Search for the cell housing the specified text and yield its [X, Y] center coordinate. 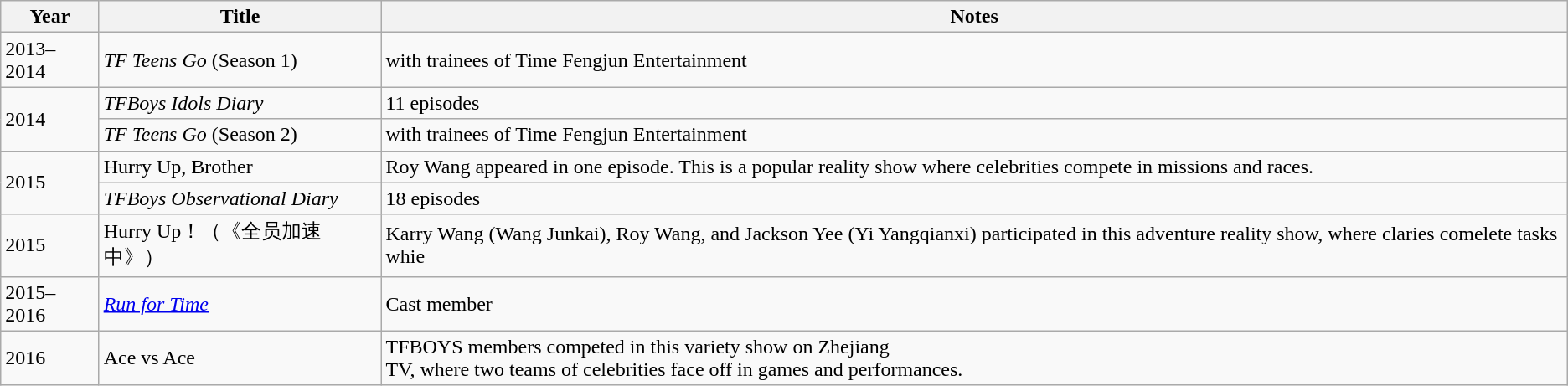
Karry Wang (Wang Junkai), Roy Wang, and Jackson Yee (Yi Yangqianxi) participated in this adventure reality show, where claries comelete tasks whie [974, 245]
TFBoys Idols Diary [240, 103]
2016 [50, 358]
Run for Time [240, 303]
Ace vs Ace [240, 358]
11 episodes [974, 103]
TFBOYS members competed in this variety show on ZhejiangTV, where two teams of celebrities face off in games and performances. [974, 358]
2015–2016 [50, 303]
2013–2014 [50, 60]
TF Teens Go (Season 2) [240, 135]
Hurry Up, Brother [240, 167]
Notes [974, 17]
Hurry Up！（《全员加速中》） [240, 245]
18 episodes [974, 198]
TFBoys Observational Diary [240, 198]
2014 [50, 119]
Cast member [974, 303]
TF Teens Go (Season 1) [240, 60]
Year [50, 17]
Title [240, 17]
Roy Wang appeared in one episode. This is a popular reality show where celebrities compete in missions and races. [974, 167]
